Determine the (X, Y) coordinate at the center of the cell enclosing the given text.  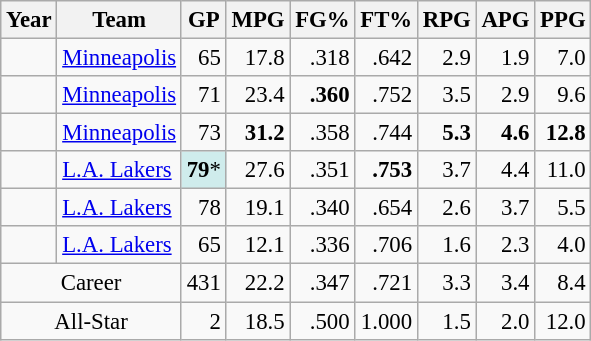
12.8 (563, 133)
.360 (322, 95)
22.2 (258, 283)
1.6 (446, 245)
RPG (446, 20)
.347 (322, 283)
FG% (322, 20)
.752 (386, 95)
.500 (322, 321)
4.4 (506, 170)
71 (204, 95)
19.1 (258, 208)
.358 (322, 133)
MPG (258, 20)
4.0 (563, 245)
79* (204, 170)
.706 (386, 245)
3.4 (506, 283)
12.0 (563, 321)
1.000 (386, 321)
Year (29, 20)
73 (204, 133)
.654 (386, 208)
5.5 (563, 208)
.721 (386, 283)
All-Star (92, 321)
17.8 (258, 58)
PPG (563, 20)
11.0 (563, 170)
9.6 (563, 95)
78 (204, 208)
.351 (322, 170)
2.3 (506, 245)
8.4 (563, 283)
.340 (322, 208)
.753 (386, 170)
.744 (386, 133)
7.0 (563, 58)
5.3 (446, 133)
Team (119, 20)
GP (204, 20)
1.5 (446, 321)
31.2 (258, 133)
2.6 (446, 208)
1.9 (506, 58)
23.4 (258, 95)
3.3 (446, 283)
431 (204, 283)
APG (506, 20)
.336 (322, 245)
18.5 (258, 321)
.642 (386, 58)
4.6 (506, 133)
Career (92, 283)
3.5 (446, 95)
.318 (322, 58)
FT% (386, 20)
27.6 (258, 170)
12.1 (258, 245)
2 (204, 321)
2.0 (506, 321)
